Locate the cell with the specified text and output its (x, y) center coordinate. 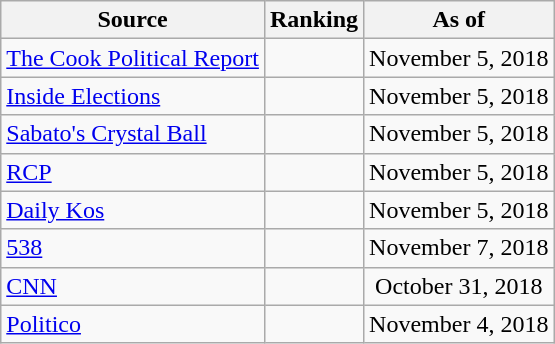
RCP (133, 172)
October 31, 2018 (459, 286)
November 4, 2018 (459, 324)
The Cook Political Report (133, 58)
Source (133, 20)
538 (133, 248)
Inside Elections (133, 96)
November 7, 2018 (459, 248)
Daily Kos (133, 210)
Politico (133, 324)
As of (459, 20)
CNN (133, 286)
Sabato's Crystal Ball (133, 134)
Ranking (314, 20)
